Capture the cell that displays the provided text and extract its (x, y) central coordinate. 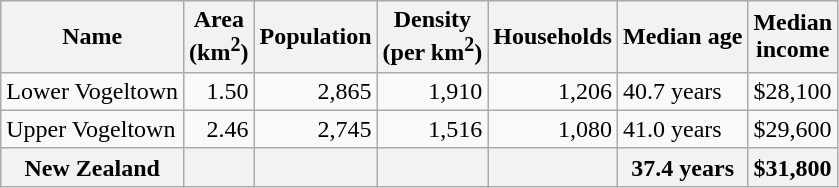
Density(per km2) (432, 37)
$31,800 (793, 167)
$29,600 (793, 129)
Households (553, 37)
New Zealand (92, 167)
1,080 (553, 129)
1,206 (553, 91)
1,910 (432, 91)
2.46 (219, 129)
1.50 (219, 91)
Upper Vogeltown (92, 129)
37.4 years (682, 167)
Lower Vogeltown (92, 91)
Median age (682, 37)
$28,100 (793, 91)
1,516 (432, 129)
Population (316, 37)
41.0 years (682, 129)
40.7 years (682, 91)
2,745 (316, 129)
Medianincome (793, 37)
Name (92, 37)
Area(km2) (219, 37)
2,865 (316, 91)
